From the cell containing the given text, extract its center point as [x, y] coordinate. 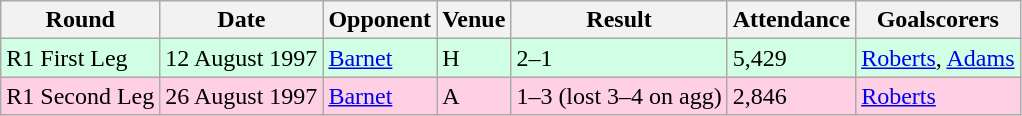
1–3 (lost 3–4 on agg) [619, 96]
Roberts [938, 96]
Date [242, 20]
Opponent [380, 20]
5,429 [791, 58]
Venue [474, 20]
H [474, 58]
R1 First Leg [80, 58]
Result [619, 20]
R1 Second Leg [80, 96]
Roberts, Adams [938, 58]
Attendance [791, 20]
2,846 [791, 96]
26 August 1997 [242, 96]
A [474, 96]
Goalscorers [938, 20]
2–1 [619, 58]
Round [80, 20]
12 August 1997 [242, 58]
